Find where the given text appears and provide that cell's center as (X, Y) coordinate. 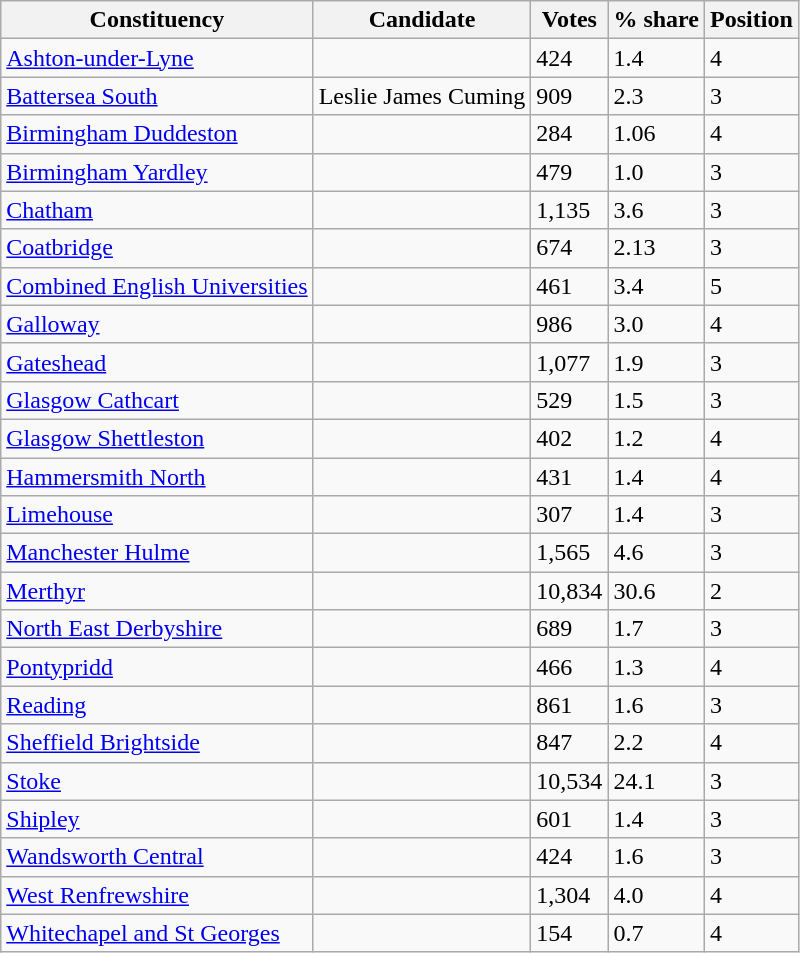
847 (570, 743)
674 (570, 248)
Manchester Hulme (157, 553)
Position (752, 20)
Wandsworth Central (157, 857)
0.7 (656, 933)
1.06 (656, 134)
Limehouse (157, 515)
1.2 (656, 438)
2 (752, 591)
Candidate (422, 20)
10,834 (570, 591)
2.3 (656, 96)
Birmingham Yardley (157, 172)
Birmingham Duddeston (157, 134)
10,534 (570, 781)
Chatham (157, 210)
689 (570, 629)
284 (570, 134)
461 (570, 286)
3.6 (656, 210)
2.13 (656, 248)
Coatbridge (157, 248)
Reading (157, 705)
466 (570, 667)
30.6 (656, 591)
1.9 (656, 362)
Combined English Universities (157, 286)
1.3 (656, 667)
1,077 (570, 362)
Glasgow Cathcart (157, 400)
24.1 (656, 781)
Leslie James Cuming (422, 96)
479 (570, 172)
1,135 (570, 210)
402 (570, 438)
986 (570, 324)
1.5 (656, 400)
3.4 (656, 286)
Whitechapel and St Georges (157, 933)
Sheffield Brightside (157, 743)
Gateshead (157, 362)
3.0 (656, 324)
Merthyr (157, 591)
2.2 (656, 743)
861 (570, 705)
601 (570, 819)
Shipley (157, 819)
North East Derbyshire (157, 629)
909 (570, 96)
West Renfrewshire (157, 895)
Pontypridd (157, 667)
Constituency (157, 20)
4.0 (656, 895)
Ashton-under-Lyne (157, 58)
529 (570, 400)
431 (570, 477)
Glasgow Shettleston (157, 438)
5 (752, 286)
1,565 (570, 553)
Hammersmith North (157, 477)
1.7 (656, 629)
1.0 (656, 172)
1,304 (570, 895)
Votes (570, 20)
Battersea South (157, 96)
154 (570, 933)
% share (656, 20)
Galloway (157, 324)
Stoke (157, 781)
4.6 (656, 553)
307 (570, 515)
